Detect which cell encompasses the target text, then output its [x, y] center coordinate. 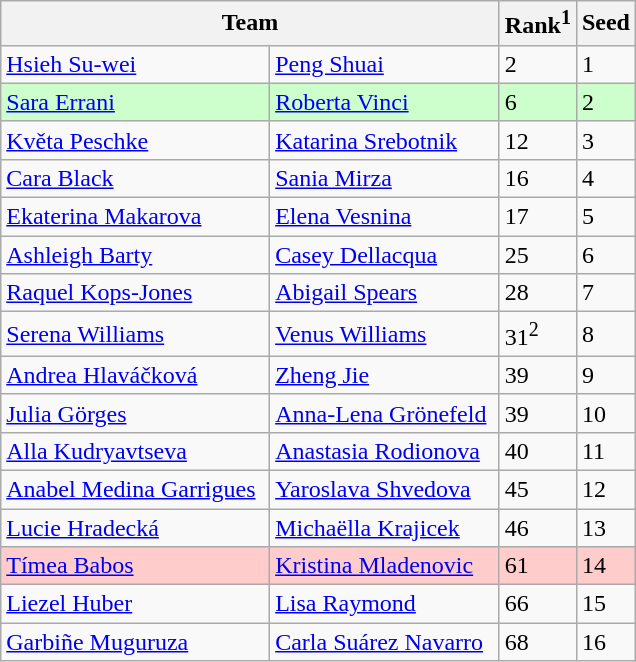
Carla Suárez Navarro [385, 642]
Katarina Srebotnik [385, 140]
Sania Mirza [385, 178]
14 [606, 566]
46 [538, 528]
Lucie Hradecká [136, 528]
Anabel Medina Garrigues [136, 489]
9 [606, 375]
Andrea Hlaváčková [136, 375]
Anna-Lena Grönefeld [385, 413]
Julia Görges [136, 413]
Anastasia Rodionova [385, 451]
Cara Black [136, 178]
Rank1 [538, 24]
Tímea Babos [136, 566]
Zheng Jie [385, 375]
Květa Peschke [136, 140]
45 [538, 489]
66 [538, 604]
Casey Dellacqua [385, 255]
Venus Williams [385, 334]
Team [250, 24]
Elena Vesnina [385, 217]
Ekaterina Makarova [136, 217]
11 [606, 451]
17 [538, 217]
28 [538, 293]
5 [606, 217]
3 [606, 140]
Serena Williams [136, 334]
Raquel Kops-Jones [136, 293]
4 [606, 178]
Roberta Vinci [385, 102]
Abigail Spears [385, 293]
Lisa Raymond [385, 604]
25 [538, 255]
Seed [606, 24]
68 [538, 642]
Kristina Mladenovic [385, 566]
Ashleigh Barty [136, 255]
1 [606, 64]
Liezel Huber [136, 604]
15 [606, 604]
8 [606, 334]
40 [538, 451]
7 [606, 293]
Alla Kudryavtseva [136, 451]
10 [606, 413]
61 [538, 566]
Michaëlla Krajicek [385, 528]
Garbiñe Muguruza [136, 642]
13 [606, 528]
Yaroslava Shvedova [385, 489]
Peng Shuai [385, 64]
312 [538, 334]
Sara Errani [136, 102]
Hsieh Su-wei [136, 64]
